Locate the cell with the specified text and output its (x, y) center coordinate. 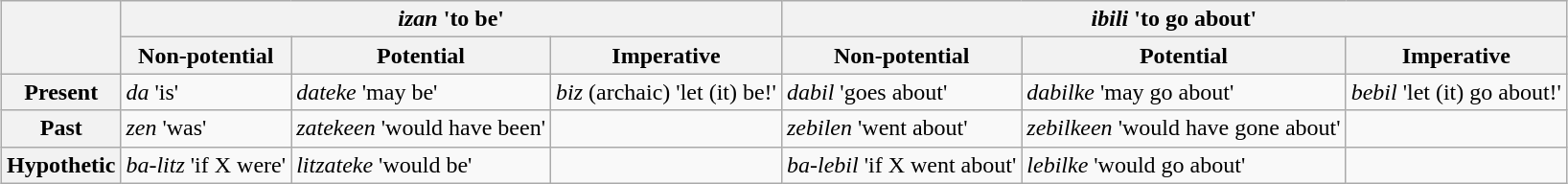
zen 'was' (206, 128)
izan 'to be' (451, 19)
zatekeen 'would have been' (422, 128)
biz (archaic) 'let (it) be!' (667, 92)
bebil 'let (it) go about!' (1456, 92)
ba-litz 'if X were' (206, 165)
litzateke 'would be' (422, 165)
Hypothetic (61, 165)
ba-lebil 'if X went about' (901, 165)
Present (61, 92)
ibili 'to go about' (1173, 19)
lebilke 'would go about' (1184, 165)
da 'is' (206, 92)
dateke 'may be' (422, 92)
dabilke 'may go about' (1184, 92)
zebilen 'went about' (901, 128)
Past (61, 128)
dabil 'goes about' (901, 92)
zebilkeen 'would have gone about' (1184, 128)
